Identify which cell holds the provided text, then report its (x, y) central coordinate. 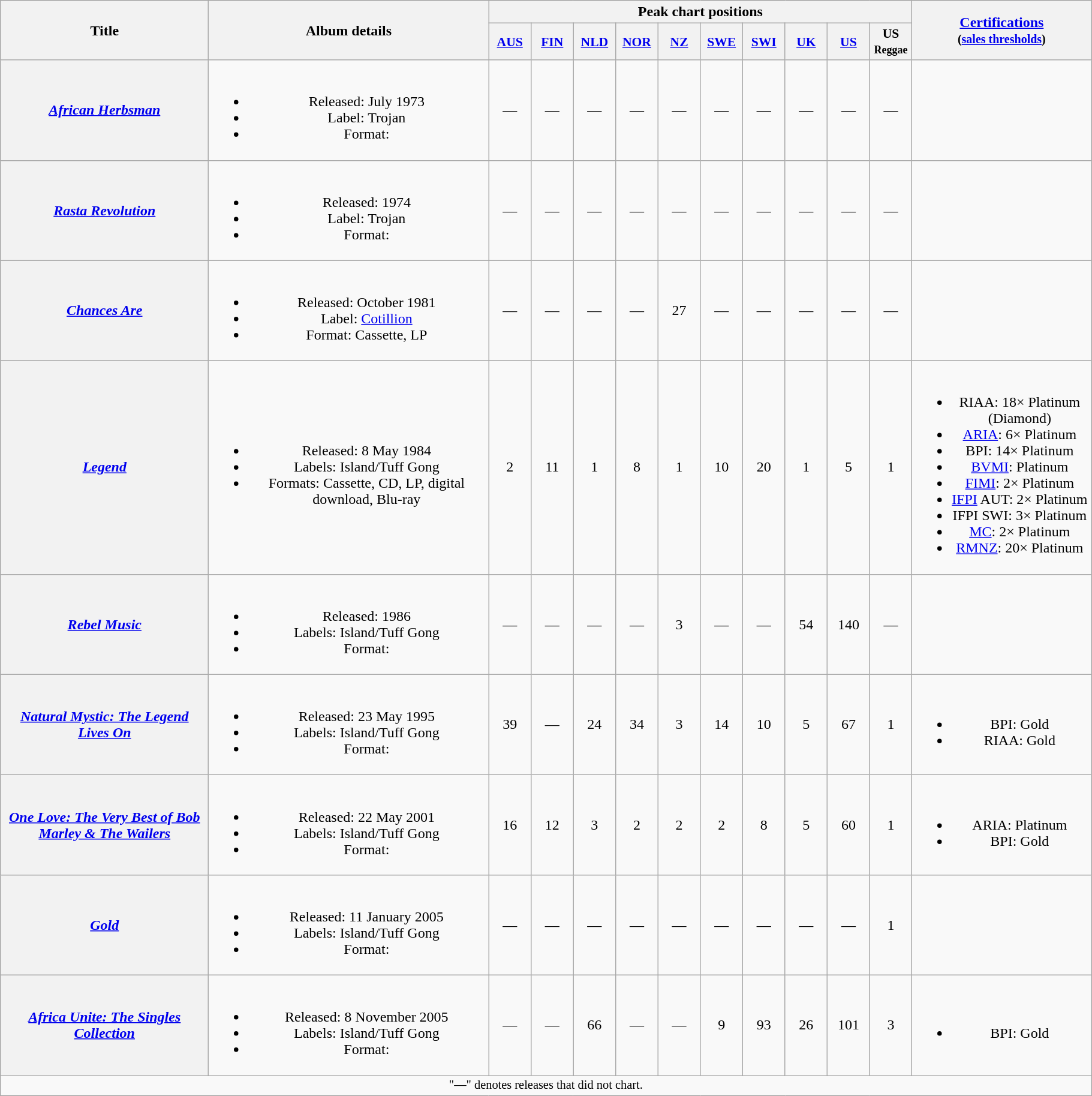
60 (849, 824)
16 (510, 824)
AUS (510, 42)
BPI: GoldRIAA: Gold (1001, 725)
NZ (679, 42)
UK (806, 42)
African Herbsman (104, 110)
34 (637, 725)
Released: 1986Labels: Island/Tuff GongFormat: (349, 624)
Released: 11 January 2005Labels: Island/Tuff GongFormat: (349, 925)
Title (104, 30)
Released: 8 November 2005Labels: Island/Tuff GongFormat: (349, 1025)
66 (595, 1025)
Gold (104, 925)
14 (722, 725)
Released: 22 May 2001Labels: Island/Tuff GongFormat: (349, 824)
54 (806, 624)
SWE (722, 42)
"—" denotes releases that did not chart. (546, 1085)
FIN (552, 42)
67 (849, 725)
Legend (104, 467)
Released: October 1981Label: CotillionFormat: Cassette, LP (349, 311)
Released: July 1973Label: TrojanFormat: (349, 110)
27 (679, 311)
Released: 23 May 1995Labels: Island/Tuff GongFormat: (349, 725)
SWI (764, 42)
One Love: The Very Best of Bob Marley & The Wailers (104, 824)
9 (722, 1025)
20 (764, 467)
26 (806, 1025)
140 (849, 624)
Africa Unite: The Singles Collection (104, 1025)
39 (510, 725)
Album details (349, 30)
Released: 1974Label: TrojanFormat: (349, 210)
24 (595, 725)
ARIA: PlatinumBPI: Gold (1001, 824)
Rebel Music (104, 624)
Chances Are (104, 311)
Natural Mystic: The Legend Lives On (104, 725)
NOR (637, 42)
Certifications(sales thresholds) (1001, 30)
Released: 8 May 1984Labels: Island/Tuff GongFormats: Cassette, CD, LP, digital download, Blu-ray (349, 467)
US Reggae (891, 42)
93 (764, 1025)
Rasta Revolution (104, 210)
11 (552, 467)
12 (552, 824)
NLD (595, 42)
US (849, 42)
Peak chart positions (700, 12)
BPI: Gold (1001, 1025)
101 (849, 1025)
